Return the (X, Y) coordinate for the center point of the cell that contains the specified text.  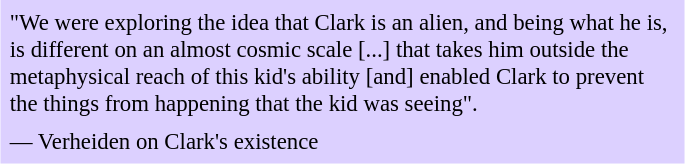
— Verheiden on Clark's existence (342, 141)
